Scan for the cell matching the given text and deliver its (x, y) coordinate at center. 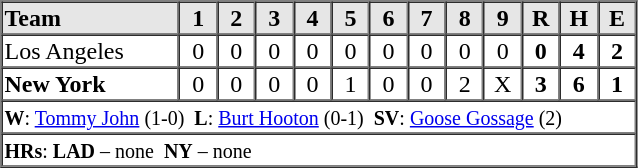
HRs: LAD – none NY – none (319, 150)
9 (503, 18)
Team (91, 18)
Los Angeles (91, 50)
E (617, 18)
7 (427, 18)
R (541, 18)
8 (465, 18)
X (503, 84)
5 (350, 18)
New York (91, 84)
H (579, 18)
W: Tommy John (1-0) L: Burt Hooton (0-1) SV: Goose Gossage (2) (319, 116)
